For the text-containing cell, return its midpoint in (X, Y) coordinate format. 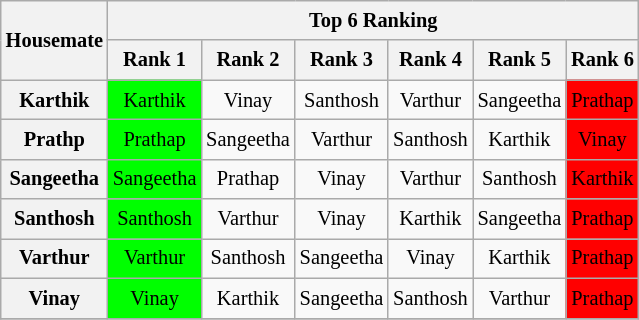
Housemate (54, 40)
Rank 5 (520, 60)
Rank 1 (154, 60)
Rank 2 (248, 60)
Rank 6 (602, 60)
Top 6 Ranking (374, 20)
Rank 3 (342, 60)
Prathp (54, 139)
Rank 4 (430, 60)
